Provide the (X, Y) coordinate of the cell's center where the given text is located.  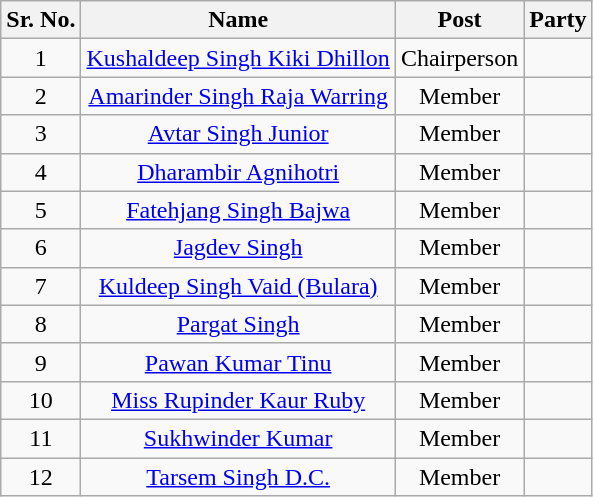
Kushaldeep Singh Kiki Dhillon (238, 58)
Jagdev Singh (238, 248)
3 (41, 134)
12 (41, 477)
Sr. No. (41, 20)
Fatehjang Singh Bajwa (238, 210)
11 (41, 438)
Amarinder Singh Raja Warring (238, 96)
Pargat Singh (238, 324)
Tarsem Singh D.C. (238, 477)
10 (41, 400)
Post (459, 20)
Name (238, 20)
1 (41, 58)
7 (41, 286)
Chairperson (459, 58)
9 (41, 362)
Pawan Kumar Tinu (238, 362)
4 (41, 172)
6 (41, 248)
5 (41, 210)
8 (41, 324)
2 (41, 96)
Avtar Singh Junior (238, 134)
Miss Rupinder Kaur Ruby (238, 400)
Kuldeep Singh Vaid (Bulara) (238, 286)
Sukhwinder Kumar (238, 438)
Party (558, 20)
Dharambir Agnihotri (238, 172)
